Locate the cell with the specified text and output its (X, Y) center coordinate. 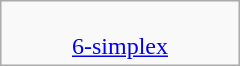
6-simplex (120, 34)
